Identify which cell holds the provided text, then report its (x, y) central coordinate. 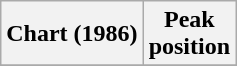
Chart (1986) (72, 34)
Peakposition (189, 34)
